Locate the cell with the specified text and output its (X, Y) center coordinate. 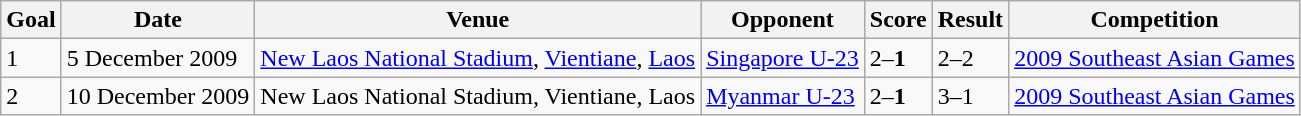
2–2 (970, 58)
Singapore U-23 (783, 58)
Opponent (783, 20)
Result (970, 20)
3–1 (970, 96)
Date (158, 20)
10 December 2009 (158, 96)
Score (898, 20)
Venue (478, 20)
1 (31, 58)
2 (31, 96)
Goal (31, 20)
Competition (1155, 20)
5 December 2009 (158, 58)
Myanmar U-23 (783, 96)
